Extract the (x, y) coordinate from the center of the cell holding the provided text.  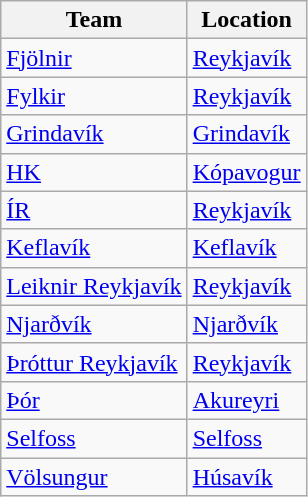
Fjölnir (94, 58)
HK (94, 172)
Location (246, 20)
Kópavogur (246, 172)
Akureyri (246, 400)
Þróttur Reykjavík (94, 362)
Fylkir (94, 96)
Völsungur (94, 477)
Leiknir Reykjavík (94, 286)
ÍR (94, 210)
Team (94, 20)
Þór (94, 400)
Húsavík (246, 477)
